Determine the [x, y] coordinate at the center of the cell enclosing the given text.  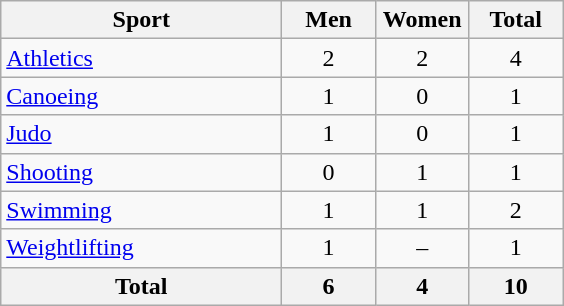
Athletics [142, 58]
Women [422, 20]
Swimming [142, 210]
Judo [142, 134]
Weightlifting [142, 248]
Canoeing [142, 96]
10 [516, 286]
Men [329, 20]
Sport [142, 20]
Shooting [142, 172]
– [422, 248]
6 [329, 286]
